Identify which cell holds the provided text, then report its (X, Y) central coordinate. 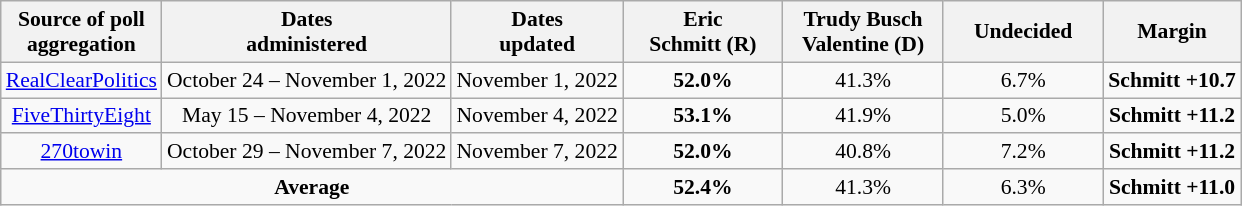
November 4, 2022 (536, 116)
270towin (82, 152)
November 1, 2022 (536, 80)
November 7, 2022 (536, 152)
53.1% (703, 116)
Source of pollaggregation (82, 32)
EricSchmitt (R) (703, 32)
Trudy BuschValentine (D) (863, 32)
RealClearPolitics (82, 80)
Average (312, 187)
41.9% (863, 116)
5.0% (1023, 116)
October 24 – November 1, 2022 (307, 80)
Undecided (1023, 32)
Margin (1172, 32)
6.3% (1023, 187)
40.8% (863, 152)
Schmitt +11.0 (1172, 187)
Schmitt +10.7 (1172, 80)
October 29 – November 7, 2022 (307, 152)
7.2% (1023, 152)
Datesupdated (536, 32)
52.4% (703, 187)
6.7% (1023, 80)
FiveThirtyEight (82, 116)
May 15 – November 4, 2022 (307, 116)
Datesadministered (307, 32)
